Pinpoint the cell where the given text exists, returning its [X, Y] midpoint coordinate. 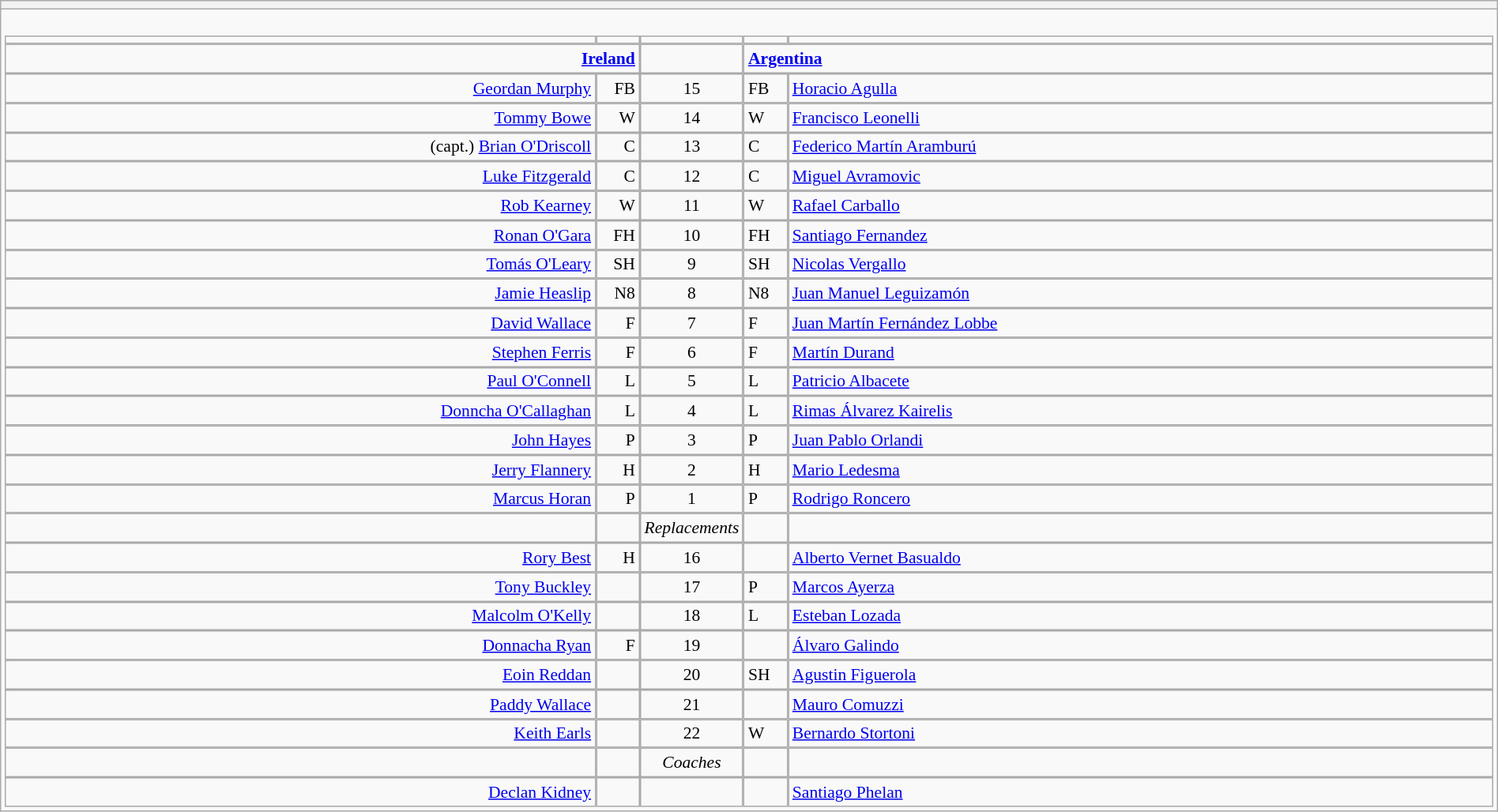
Stephen Ferris [300, 352]
Keith Earls [300, 733]
Rafael Carballo [1141, 205]
12 [692, 175]
7 [692, 322]
4 [692, 411]
Alberto Vernet Basualdo [1141, 558]
Ireland [322, 58]
3 [692, 441]
John Hayes [300, 441]
Rimas Álvarez Kairelis [1141, 411]
Replacements [692, 528]
13 [692, 147]
Miguel Avramovic [1141, 175]
Tony Buckley [300, 586]
Luke Fitzgerald [300, 175]
9 [692, 264]
Geordan Murphy [300, 88]
Rory Best [300, 558]
Juan Manuel Leguizamón [1141, 294]
Francisco Leonelli [1141, 117]
22 [692, 733]
Marcos Ayerza [1141, 586]
Esteban Lozada [1141, 616]
16 [692, 558]
Jerry Flannery [300, 469]
Eoin Reddan [300, 675]
5 [692, 381]
Horacio Agulla [1141, 88]
Santiago Phelan [1141, 791]
Paul O'Connell [300, 381]
Donnacha Ryan [300, 645]
1 [692, 499]
Argentina [1119, 58]
Tomás O'Leary [300, 264]
David Wallace [300, 322]
Donncha O'Callaghan [300, 411]
Mauro Comuzzi [1141, 705]
Ronan O'Gara [300, 235]
Malcolm O'Kelly [300, 616]
Agustin Figuerola [1141, 675]
15 [692, 88]
19 [692, 645]
Marcus Horan [300, 499]
10 [692, 235]
Nicolas Vergallo [1141, 264]
6 [692, 352]
17 [692, 586]
18 [692, 616]
Federico Martín Aramburú [1141, 147]
Paddy Wallace [300, 705]
Tommy Bowe [300, 117]
14 [692, 117]
21 [692, 705]
(capt.) Brian O'Driscoll [300, 147]
2 [692, 469]
Álvaro Galindo [1141, 645]
Rob Kearney [300, 205]
11 [692, 205]
Patricio Albacete [1141, 381]
8 [692, 294]
Santiago Fernandez [1141, 235]
20 [692, 675]
Martín Durand [1141, 352]
Jamie Heaslip [300, 294]
Juan Martín Fernández Lobbe [1141, 322]
Declan Kidney [300, 791]
Mario Ledesma [1141, 469]
Juan Pablo Orlandi [1141, 441]
Bernardo Stortoni [1141, 733]
Coaches [692, 763]
Rodrigo Roncero [1141, 499]
